From the cell containing the given text, extract its center point as [X, Y] coordinate. 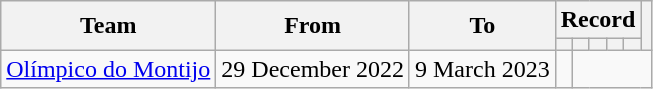
Record [598, 20]
Team [108, 26]
Olímpico do Montijo [108, 69]
From [313, 26]
9 March 2023 [482, 69]
29 December 2022 [313, 69]
To [482, 26]
